Search for the cell housing the specified text and yield its [x, y] center coordinate. 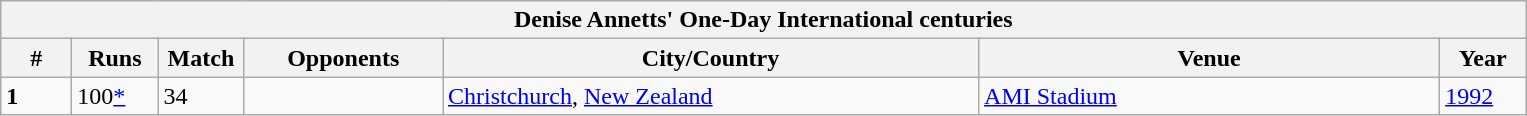
City/Country [710, 58]
Year [1483, 58]
1 [36, 96]
Venue [1210, 58]
Opponents [344, 58]
Match [201, 58]
# [36, 58]
100* [115, 96]
AMI Stadium [1210, 96]
Runs [115, 58]
Christchurch, New Zealand [710, 96]
1992 [1483, 96]
34 [201, 96]
Denise Annetts' One-Day International centuries [764, 20]
